For the text-containing cell, return its midpoint in [X, Y] coordinate format. 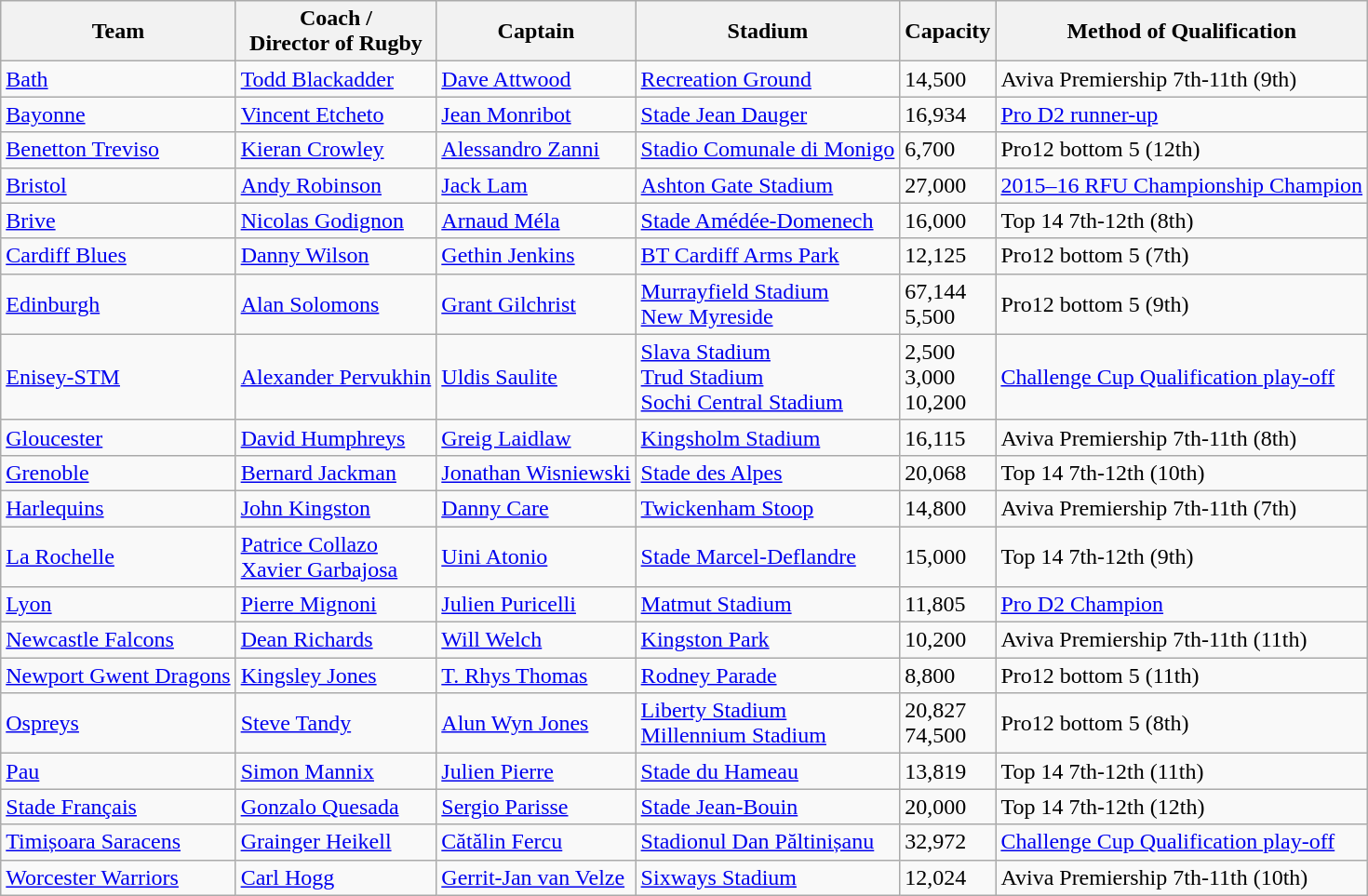
Stade Jean-Bouin [768, 807]
Liberty StadiumMillennium Stadium [768, 724]
Edinburgh [118, 303]
20,82774,500 [947, 724]
Grant Gilchrist [536, 303]
Gonzalo Quesada [336, 807]
Enisey-STM [118, 377]
Coach /Director of Rugby [336, 32]
Sixways Stadium [768, 877]
Steve Tandy [336, 724]
Method of Qualification [1182, 32]
Kingsley Jones [336, 675]
Stade du Hameau [768, 771]
Top 14 7th-12th (11th) [1182, 771]
16,115 [947, 437]
Stadium [768, 32]
Benetton Treviso [118, 150]
Andy Robinson [336, 185]
Newport Gwent Dragons [118, 675]
12,125 [947, 256]
Nicolas Godignon [336, 221]
Alessandro Zanni [536, 150]
Stade Amédée-Domenech [768, 221]
Sergio Parisse [536, 807]
Aviva Premiership 7th-11th (7th) [1182, 508]
Stadio Comunale di Monigo [768, 150]
Aviva Premiership 7th-11th (10th) [1182, 877]
Kingsholm Stadium [768, 437]
Murrayfield StadiumNew Myreside [768, 303]
Bernard Jackman [336, 473]
Kieran Crowley [336, 150]
27,000 [947, 185]
Cardiff Blues [118, 256]
Julien Pierre [536, 771]
20,000 [947, 807]
Matmut Stadium [768, 605]
BT Cardiff Arms Park [768, 256]
Kingston Park [768, 640]
Worcester Warriors [118, 877]
Pro D2 Champion [1182, 605]
Aviva Premiership 7th-11th (9th) [1182, 79]
Stade Français [118, 807]
Top 14 7th-12th (10th) [1182, 473]
David Humphreys [336, 437]
Aviva Premiership 7th-11th (8th) [1182, 437]
Greig Laidlaw [536, 437]
Ospreys [118, 724]
Bristol [118, 185]
Arnaud Méla [536, 221]
Bath [118, 79]
Captain [536, 32]
Vincent Etcheto [336, 114]
Pro12 bottom 5 (7th) [1182, 256]
Stadionul Dan Păltinișanu [768, 842]
Jack Lam [536, 185]
12,024 [947, 877]
6,700 [947, 150]
2015–16 RFU Championship Champion [1182, 185]
10,200 [947, 640]
Todd Blackadder [336, 79]
Ashton Gate Stadium [768, 185]
Top 14 7th-12th (12th) [1182, 807]
14,800 [947, 508]
Cătălin Fercu [536, 842]
Uldis Saulite [536, 377]
Timișoara Saracens [118, 842]
Stade des Alpes [768, 473]
Jonathan Wisniewski [536, 473]
67,1445,500 [947, 303]
Danny Care [536, 508]
Slava StadiumTrud StadiumSochi Central Stadium [768, 377]
Grainger Heikell [336, 842]
16,000 [947, 221]
Will Welch [536, 640]
15,000 [947, 556]
Gloucester [118, 437]
2,5003,00010,200 [947, 377]
Danny Wilson [336, 256]
Uini Atonio [536, 556]
Jean Monribot [536, 114]
Simon Mannix [336, 771]
T. Rhys Thomas [536, 675]
Carl Hogg [336, 877]
Alan Solomons [336, 303]
Pro12 bottom 5 (12th) [1182, 150]
Julien Puricelli [536, 605]
Pau [118, 771]
Harlequins [118, 508]
32,972 [947, 842]
Pro D2 runner-up [1182, 114]
John Kingston [336, 508]
Gethin Jenkins [536, 256]
Dean Richards [336, 640]
Stade Marcel-Deflandre [768, 556]
Pro12 bottom 5 (11th) [1182, 675]
Patrice Collazo Xavier Garbajosa [336, 556]
Stade Jean Dauger [768, 114]
Brive [118, 221]
Pierre Mignoni [336, 605]
Lyon [118, 605]
Aviva Premiership 7th-11th (11th) [1182, 640]
20,068 [947, 473]
Rodney Parade [768, 675]
La Rochelle [118, 556]
14,500 [947, 79]
Recreation Ground [768, 79]
Gerrit-Jan van Velze [536, 877]
Newcastle Falcons [118, 640]
Bayonne [118, 114]
Pro12 bottom 5 (8th) [1182, 724]
Team [118, 32]
11,805 [947, 605]
Pro12 bottom 5 (9th) [1182, 303]
Grenoble [118, 473]
Top 14 7th-12th (9th) [1182, 556]
Twickenham Stoop [768, 508]
13,819 [947, 771]
Dave Attwood [536, 79]
16,934 [947, 114]
Alexander Pervukhin [336, 377]
Alun Wyn Jones [536, 724]
8,800 [947, 675]
Capacity [947, 32]
Top 14 7th-12th (8th) [1182, 221]
